Identify which cell holds the provided text, then report its [x, y] central coordinate. 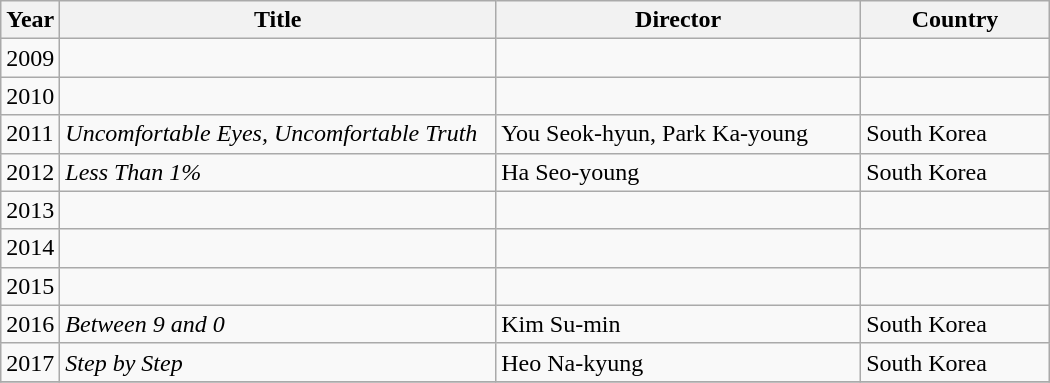
Heo Na-kyung [678, 362]
Title [278, 20]
Between 9 and 0 [278, 324]
2017 [30, 362]
You Seok-hyun, Park Ka-young [678, 134]
2015 [30, 286]
2010 [30, 96]
Director [678, 20]
Step by Step [278, 362]
Year [30, 20]
Less Than 1% [278, 172]
2013 [30, 210]
Ha Seo-young [678, 172]
Uncomfortable Eyes, Uncomfortable Truth [278, 134]
Kim Su-min [678, 324]
2016 [30, 324]
Country [956, 20]
2012 [30, 172]
2014 [30, 248]
2009 [30, 58]
2011 [30, 134]
